Detect which cell encompasses the target text, then output its (X, Y) center coordinate. 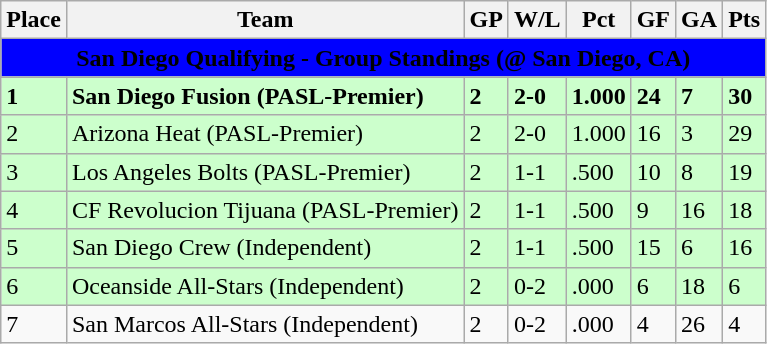
Arizona Heat (PASL-Premier) (265, 134)
Oceanside All-Stars (Independent) (265, 286)
9 (653, 210)
San Diego Crew (Independent) (265, 248)
19 (744, 172)
10 (653, 172)
30 (744, 96)
San Marcos All-Stars (Independent) (265, 324)
W/L (537, 20)
Pct (598, 20)
GA (700, 20)
Place (34, 20)
San Diego Qualifying - Group Standings (@ San Diego, CA) (384, 58)
24 (653, 96)
Los Angeles Bolts (PASL-Premier) (265, 172)
CF Revolucion Tijuana (PASL-Premier) (265, 210)
15 (653, 248)
29 (744, 134)
Pts (744, 20)
26 (700, 324)
5 (34, 248)
Team (265, 20)
1 (34, 96)
GF (653, 20)
San Diego Fusion (PASL-Premier) (265, 96)
8 (700, 172)
GP (486, 20)
